Capture the cell that displays the provided text and extract its (X, Y) central coordinate. 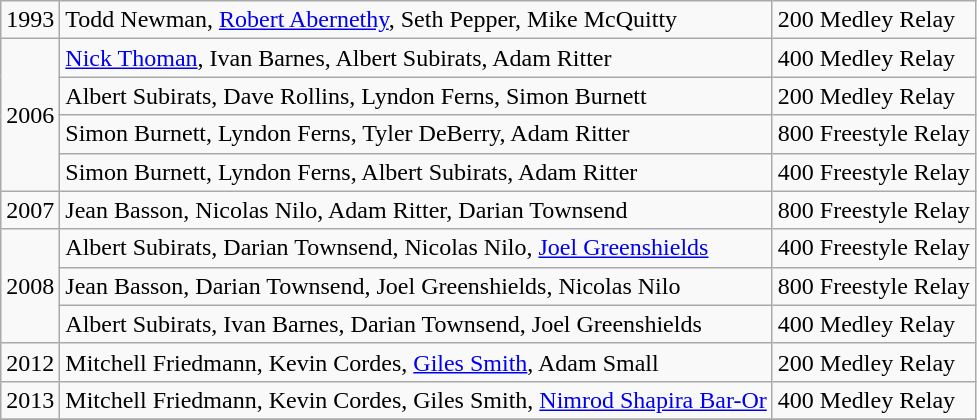
Jean Basson, Darian Townsend, Joel Greenshields, Nicolas Nilo (416, 286)
2012 (30, 362)
Jean Basson, Nicolas Nilo, Adam Ritter, Darian Townsend (416, 210)
Mitchell Friedmann, Kevin Cordes, Giles Smith, Nimrod Shapira Bar-Or (416, 400)
1993 (30, 20)
Mitchell Friedmann, Kevin Cordes, Giles Smith, Adam Small (416, 362)
2013 (30, 400)
Albert Subirats, Ivan Barnes, Darian Townsend, Joel Greenshields (416, 324)
Albert Subirats, Dave Rollins, Lyndon Ferns, Simon Burnett (416, 96)
Todd Newman, Robert Abernethy, Seth Pepper, Mike McQuitty (416, 20)
2007 (30, 210)
Simon Burnett, Lyndon Ferns, Albert Subirats, Adam Ritter (416, 172)
2008 (30, 286)
Nick Thoman, Ivan Barnes, Albert Subirats, Adam Ritter (416, 58)
2006 (30, 115)
Simon Burnett, Lyndon Ferns, Tyler DeBerry, Adam Ritter (416, 134)
Albert Subirats, Darian Townsend, Nicolas Nilo, Joel Greenshields (416, 248)
